Search for the cell housing the specified text and yield its (X, Y) center coordinate. 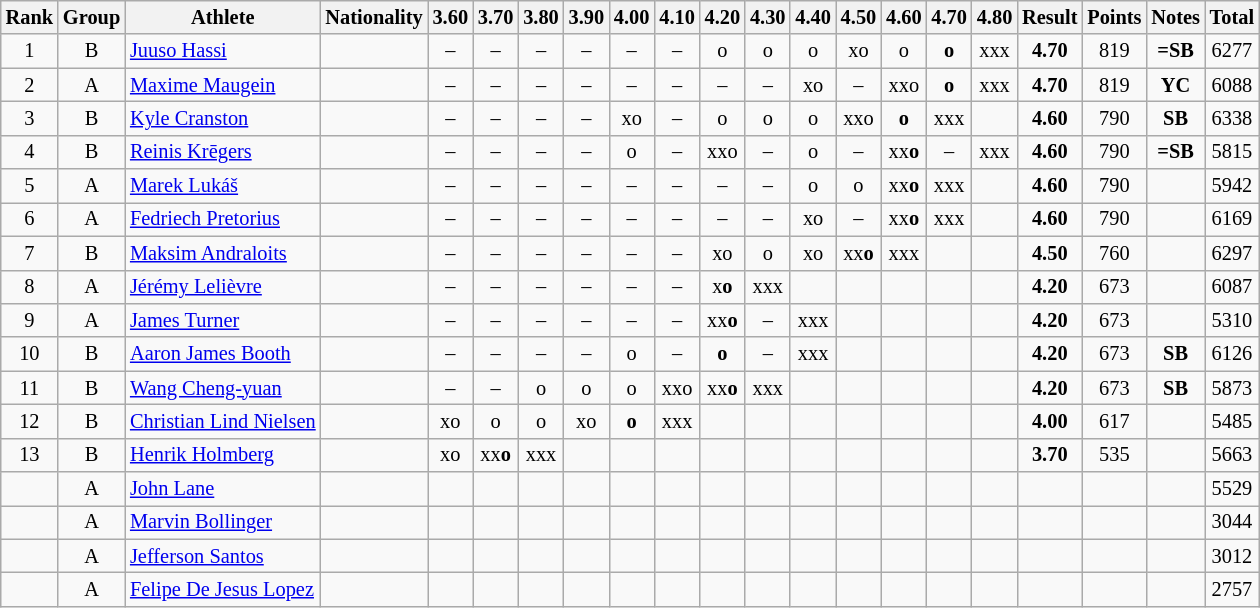
3.90 (586, 17)
12 (30, 421)
760 (1114, 253)
13 (30, 455)
6 (30, 219)
Henrik Holmberg (222, 455)
11 (30, 388)
4 (30, 152)
Points (1114, 17)
Result (1050, 17)
Rank (30, 17)
6087 (1232, 287)
Fedriech Pretorius (222, 219)
Wang Cheng-yuan (222, 388)
5942 (1232, 186)
2757 (1232, 589)
4.10 (676, 17)
9 (30, 320)
Aaron James Booth (222, 354)
1 (30, 51)
Reinis Krēgers (222, 152)
5663 (1232, 455)
5 (30, 186)
Jefferson Santos (222, 556)
6126 (1232, 354)
535 (1114, 455)
3044 (1232, 522)
Felipe De Jesus Lopez (222, 589)
Group (92, 17)
Kyle Cranston (222, 118)
5873 (1232, 388)
5815 (1232, 152)
617 (1114, 421)
6338 (1232, 118)
3.60 (450, 17)
Maxime Maugein (222, 85)
6088 (1232, 85)
YC (1175, 85)
8 (30, 287)
James Turner (222, 320)
3.80 (540, 17)
4.40 (812, 17)
John Lane (222, 489)
Christian Lind Nielsen (222, 421)
3 (30, 118)
Athlete (222, 17)
6169 (1232, 219)
2 (30, 85)
Marek Lukáš (222, 186)
Juuso Hassi (222, 51)
Nationality (374, 17)
5485 (1232, 421)
Total (1232, 17)
6277 (1232, 51)
Jérémy Lelièvre (222, 287)
6297 (1232, 253)
3012 (1232, 556)
Marvin Bollinger (222, 522)
Notes (1175, 17)
4.30 (768, 17)
5310 (1232, 320)
10 (30, 354)
7 (30, 253)
Maksim Andraloits (222, 253)
4.80 (994, 17)
5529 (1232, 489)
